Locate the cell with the specified text and output its (x, y) center coordinate. 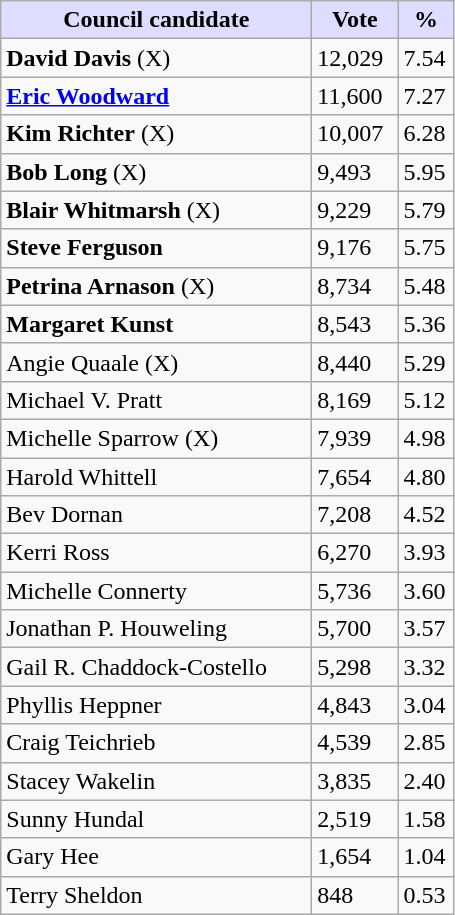
5,700 (355, 629)
3.57 (426, 629)
8,734 (355, 286)
Michael V. Pratt (156, 400)
9,176 (355, 248)
2,519 (355, 819)
Terry Sheldon (156, 895)
8,169 (355, 400)
5.29 (426, 362)
5.48 (426, 286)
8,440 (355, 362)
2.40 (426, 781)
Harold Whittell (156, 477)
Michelle Connerty (156, 591)
11,600 (355, 96)
7,939 (355, 438)
Margaret Kunst (156, 324)
1,654 (355, 857)
5.12 (426, 400)
7.54 (426, 58)
5.79 (426, 210)
0.53 (426, 895)
12,029 (355, 58)
Jonathan P. Houweling (156, 629)
9,229 (355, 210)
Bev Dornan (156, 515)
4,539 (355, 743)
Blair Whitmarsh (X) (156, 210)
5.95 (426, 172)
10,007 (355, 134)
Vote (355, 20)
6,270 (355, 553)
3.04 (426, 705)
6.28 (426, 134)
David Davis (X) (156, 58)
7,208 (355, 515)
1.58 (426, 819)
848 (355, 895)
9,493 (355, 172)
4.98 (426, 438)
Phyllis Heppner (156, 705)
Petrina Arnason (X) (156, 286)
5.36 (426, 324)
4,843 (355, 705)
Michelle Sparrow (X) (156, 438)
Craig Teichrieb (156, 743)
Kerri Ross (156, 553)
3.60 (426, 591)
5.75 (426, 248)
Steve Ferguson (156, 248)
3,835 (355, 781)
Sunny Hundal (156, 819)
Bob Long (X) (156, 172)
Kim Richter (X) (156, 134)
3.93 (426, 553)
3.32 (426, 667)
% (426, 20)
2.85 (426, 743)
7,654 (355, 477)
4.52 (426, 515)
4.80 (426, 477)
7.27 (426, 96)
Stacey Wakelin (156, 781)
1.04 (426, 857)
Gary Hee (156, 857)
5,736 (355, 591)
Angie Quaale (X) (156, 362)
Council candidate (156, 20)
8,543 (355, 324)
Gail R. Chaddock-Costello (156, 667)
5,298 (355, 667)
Eric Woodward (156, 96)
